Detect which cell encompasses the target text, then output its [X, Y] center coordinate. 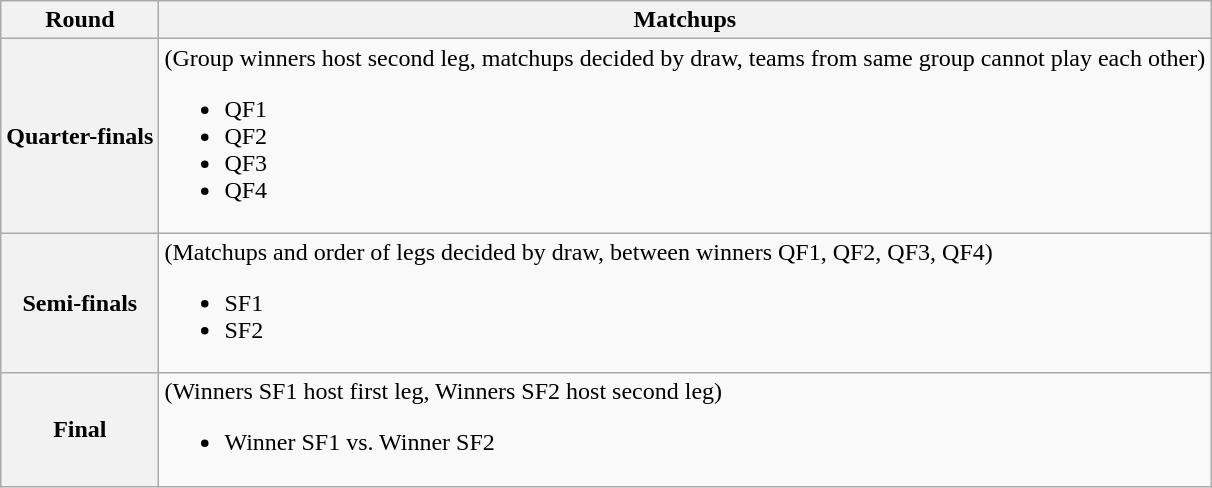
(Winners SF1 host first leg, Winners SF2 host second leg)Winner SF1 vs. Winner SF2 [685, 430]
Matchups [685, 20]
Quarter-finals [80, 136]
Final [80, 430]
(Group winners host second leg, matchups decided by draw, teams from same group cannot play each other)QF1QF2QF3QF4 [685, 136]
Semi-finals [80, 303]
Round [80, 20]
(Matchups and order of legs decided by draw, between winners QF1, QF2, QF3, QF4)SF1SF2 [685, 303]
